Detect which cell encompasses the target text, then output its [x, y] center coordinate. 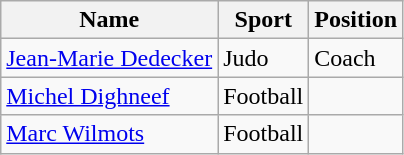
Jean-Marie Dedecker [110, 58]
Name [110, 20]
Position [356, 20]
Judo [264, 58]
Marc Wilmots [110, 134]
Sport [264, 20]
Coach [356, 58]
Michel Dighneef [110, 96]
